Determine the (x, y) coordinate at the center of the cell enclosing the given text.  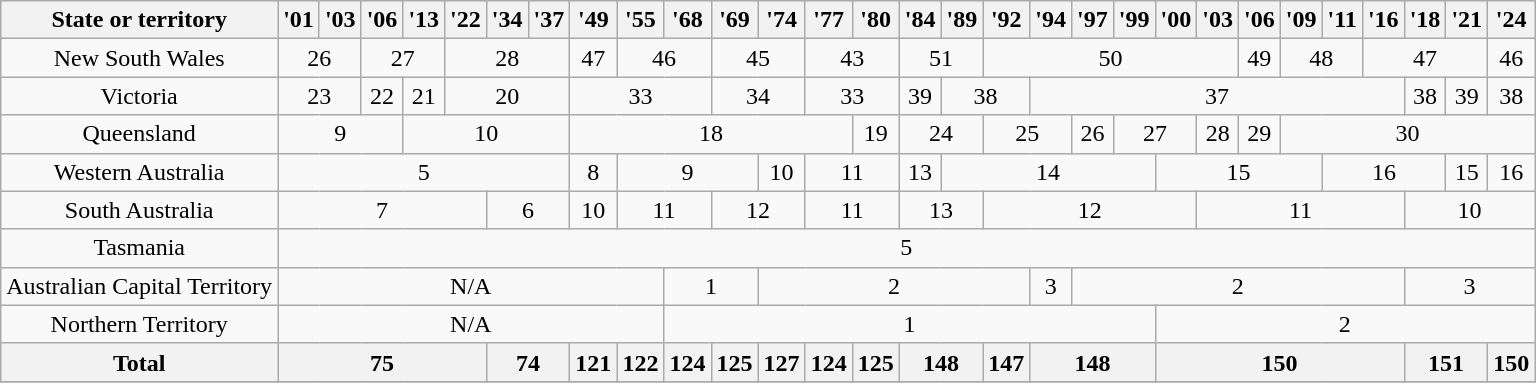
'55 (640, 20)
'74 (782, 20)
48 (1321, 58)
Victoria (140, 96)
34 (758, 96)
Western Australia (140, 172)
'16 (1383, 20)
21 (424, 96)
'11 (1342, 20)
'69 (734, 20)
122 (640, 362)
State or territory (140, 20)
147 (1006, 362)
22 (382, 96)
'49 (594, 20)
'68 (688, 20)
'94 (1051, 20)
'13 (424, 20)
'99 (1134, 20)
7 (382, 210)
'01 (299, 20)
Australian Capital Territory (140, 286)
18 (711, 134)
'22 (466, 20)
South Australia (140, 210)
49 (1260, 58)
Northern Territory (140, 324)
29 (1260, 134)
25 (1028, 134)
'37 (549, 20)
'18 (1425, 20)
14 (1048, 172)
151 (1446, 362)
'89 (962, 20)
'00 (1176, 20)
'92 (1006, 20)
Queensland (140, 134)
121 (594, 362)
75 (382, 362)
'84 (920, 20)
'80 (876, 20)
45 (758, 58)
'24 (1512, 20)
74 (528, 362)
20 (508, 96)
'09 (1301, 20)
'97 (1093, 20)
'77 (828, 20)
'21 (1467, 20)
30 (1407, 134)
51 (940, 58)
6 (528, 210)
'34 (507, 20)
24 (940, 134)
Total (140, 362)
50 (1111, 58)
43 (852, 58)
19 (876, 134)
8 (594, 172)
New South Wales (140, 58)
Tasmania (140, 248)
37 (1217, 96)
23 (320, 96)
127 (782, 362)
